Extract the [x, y] coordinate from the center of the cell holding the provided text.  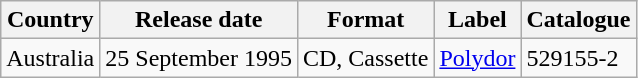
Label [478, 20]
Format [365, 20]
Australia [50, 58]
Release date [199, 20]
Polydor [478, 58]
25 September 1995 [199, 58]
Catalogue [578, 20]
CD, Cassette [365, 58]
Country [50, 20]
529155-2 [578, 58]
